Detect which cell encompasses the target text, then output its [X, Y] center coordinate. 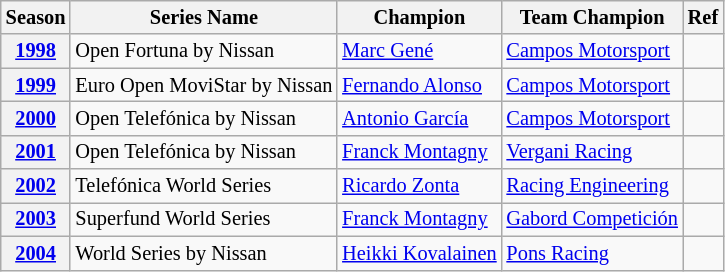
Ricardo Zonta [419, 186]
Fernando Alonso [419, 85]
Superfund World Series [204, 219]
Racing Engineering [592, 186]
2003 [36, 219]
Marc Gené [419, 51]
1999 [36, 85]
World Series by Nissan [204, 253]
Gabord Competición [592, 219]
2004 [36, 253]
Season [36, 17]
Heikki Kovalainen [419, 253]
Open Fortuna by Nissan [204, 51]
1998 [36, 51]
Antonio García [419, 118]
Series Name [204, 17]
Vergani Racing [592, 152]
Pons Racing [592, 253]
Telefónica World Series [204, 186]
2002 [36, 186]
2001 [36, 152]
2000 [36, 118]
Euro Open MoviStar by Nissan [204, 85]
Champion [419, 17]
Team Champion [592, 17]
Ref [703, 17]
